Return (X, Y) of the center of cell containing provided text 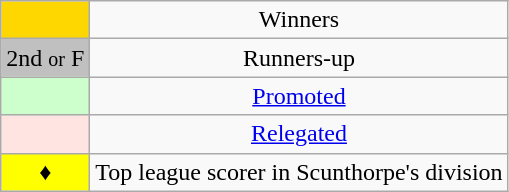
Promoted (299, 96)
♦ (46, 172)
Winners (299, 20)
2nd or F (46, 58)
Runners-up (299, 58)
Relegated (299, 134)
Top league scorer in Scunthorpe's division (299, 172)
